Pinpoint the cell where the given text exists, returning its [X, Y] midpoint coordinate. 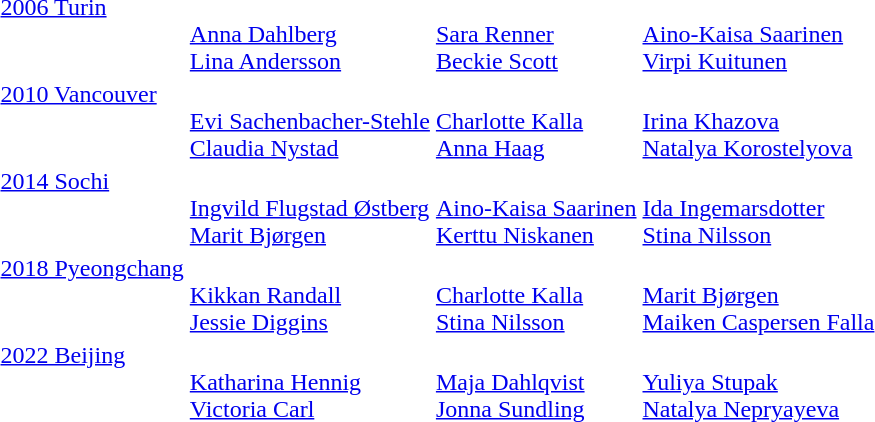
Kikkan RandallJessie Diggins [310, 295]
Evi Sachenbacher-StehleClaudia Nystad [310, 121]
Charlotte KallaAnna Haag [536, 121]
Aino-Kaisa SaarinenKerttu Niskanen [536, 208]
Ingvild Flugstad ØstbergMarit Bjørgen [310, 208]
Charlotte KallaStina Nilsson [536, 295]
